From the cell containing the given text, extract its center point as [X, Y] coordinate. 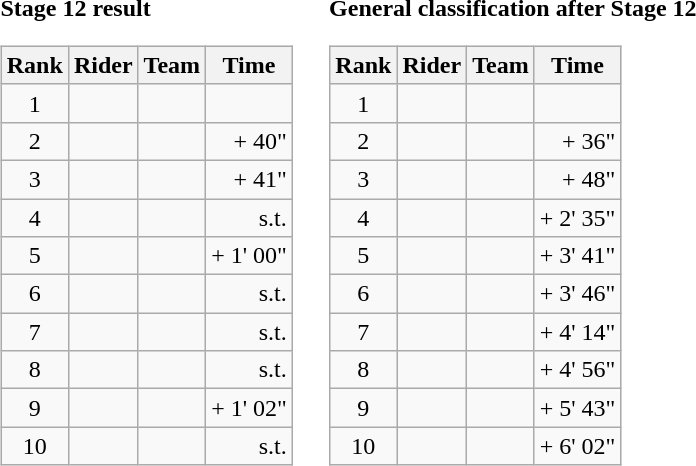
+ 48" [578, 179]
+ 1' 02" [250, 408]
+ 3' 41" [578, 256]
+ 1' 00" [250, 256]
+ 5' 43" [578, 408]
+ 4' 56" [578, 370]
+ 3' 46" [578, 294]
+ 41" [250, 179]
+ 4' 14" [578, 332]
+ 36" [578, 141]
+ 6' 02" [578, 446]
+ 2' 35" [578, 217]
+ 40" [250, 141]
